Locate the cell with the specified text and output its (X, Y) center coordinate. 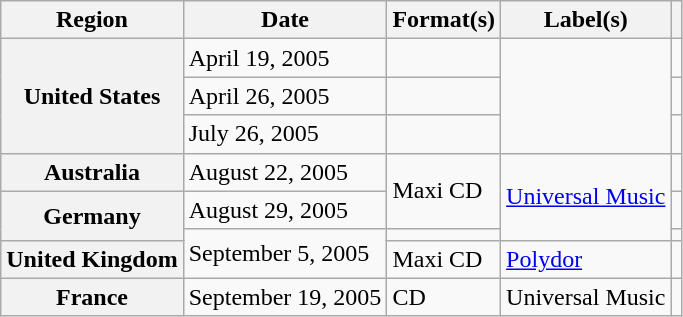
September 19, 2005 (285, 297)
Date (285, 20)
CD (444, 297)
United States (92, 96)
Format(s) (444, 20)
April 26, 2005 (285, 96)
April 19, 2005 (285, 58)
July 26, 2005 (285, 134)
August 29, 2005 (285, 210)
Polydor (586, 259)
August 22, 2005 (285, 172)
Label(s) (586, 20)
Region (92, 20)
September 5, 2005 (285, 254)
France (92, 297)
Germany (92, 216)
Australia (92, 172)
United Kingdom (92, 259)
